Determine the [x, y] coordinate at the center of the cell enclosing the given text.  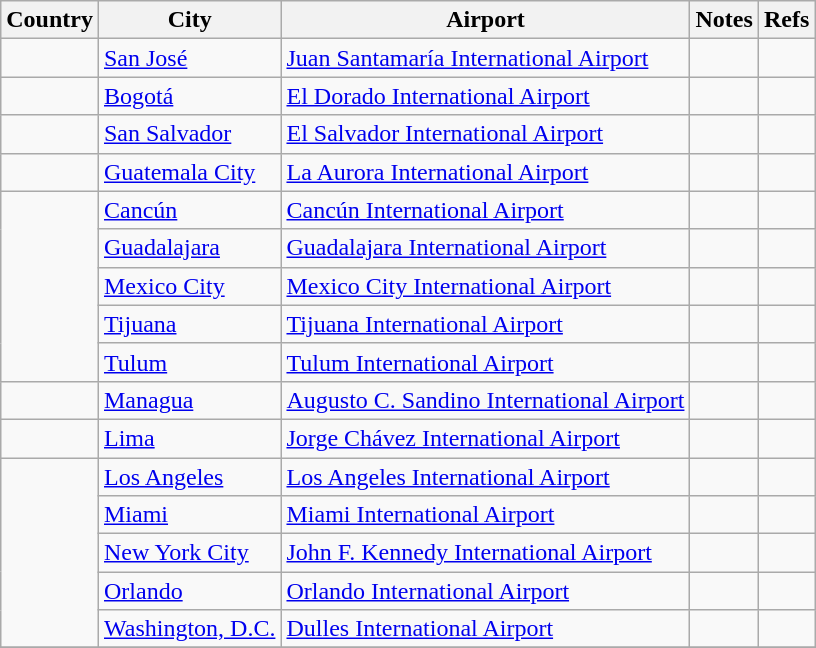
Los Angeles International Airport [486, 477]
Los Angeles [189, 477]
Notes [724, 20]
Jorge Chávez International Airport [486, 438]
Guatemala City [189, 172]
Guadalajara International Airport [486, 248]
Tulum [189, 362]
Lima [189, 438]
Cancún International Airport [486, 210]
Tijuana [189, 324]
Juan Santamaría International Airport [486, 58]
Airport [486, 20]
Orlando [189, 591]
New York City [189, 553]
Miami International Airport [486, 515]
Mexico City [189, 286]
El Salvador International Airport [486, 134]
Cancún [189, 210]
Miami [189, 515]
Country [50, 20]
Bogotá [189, 96]
Tulum International Airport [486, 362]
La Aurora International Airport [486, 172]
John F. Kennedy International Airport [486, 553]
Mexico City International Airport [486, 286]
Tijuana International Airport [486, 324]
El Dorado International Airport [486, 96]
Augusto C. Sandino International Airport [486, 400]
Managua [189, 400]
San Salvador [189, 134]
Washington, D.C. [189, 629]
Orlando International Airport [486, 591]
San José [189, 58]
Dulles International Airport [486, 629]
Refs [786, 20]
Guadalajara [189, 248]
City [189, 20]
